Capture the cell that displays the provided text and extract its (x, y) central coordinate. 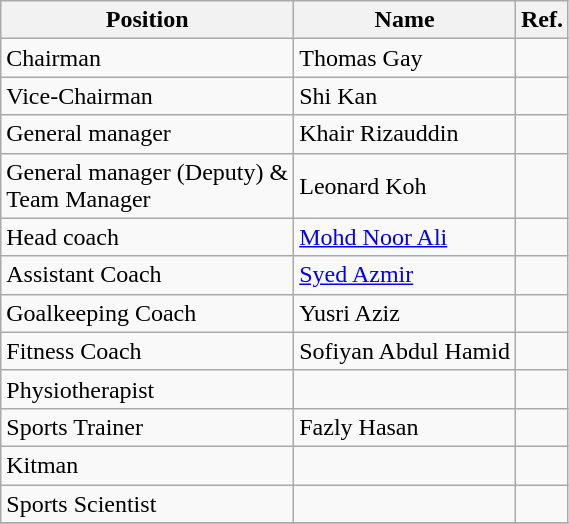
Thomas Gay (405, 58)
Chairman (148, 58)
Sports Scientist (148, 503)
Fazly Hasan (405, 427)
Kitman (148, 465)
Sofiyan Abdul Hamid (405, 351)
Mohd Noor Ali (405, 237)
Goalkeeping Coach (148, 313)
Ref. (542, 20)
Shi Kan (405, 96)
Name (405, 20)
Vice-Chairman (148, 96)
Assistant Coach (148, 275)
Sports Trainer (148, 427)
Physiotherapist (148, 389)
Yusri Aziz (405, 313)
Leonard Koh (405, 186)
General manager (148, 134)
Position (148, 20)
Khair Rizauddin (405, 134)
General manager (Deputy) & Team Manager (148, 186)
Fitness Coach (148, 351)
Head coach (148, 237)
Syed Azmir (405, 275)
